Scan for the cell matching the given text and deliver its (X, Y) coordinate at center. 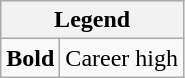
Legend (92, 20)
Bold (30, 58)
Career high (122, 58)
